From the cell containing the given text, extract its center point as [x, y] coordinate. 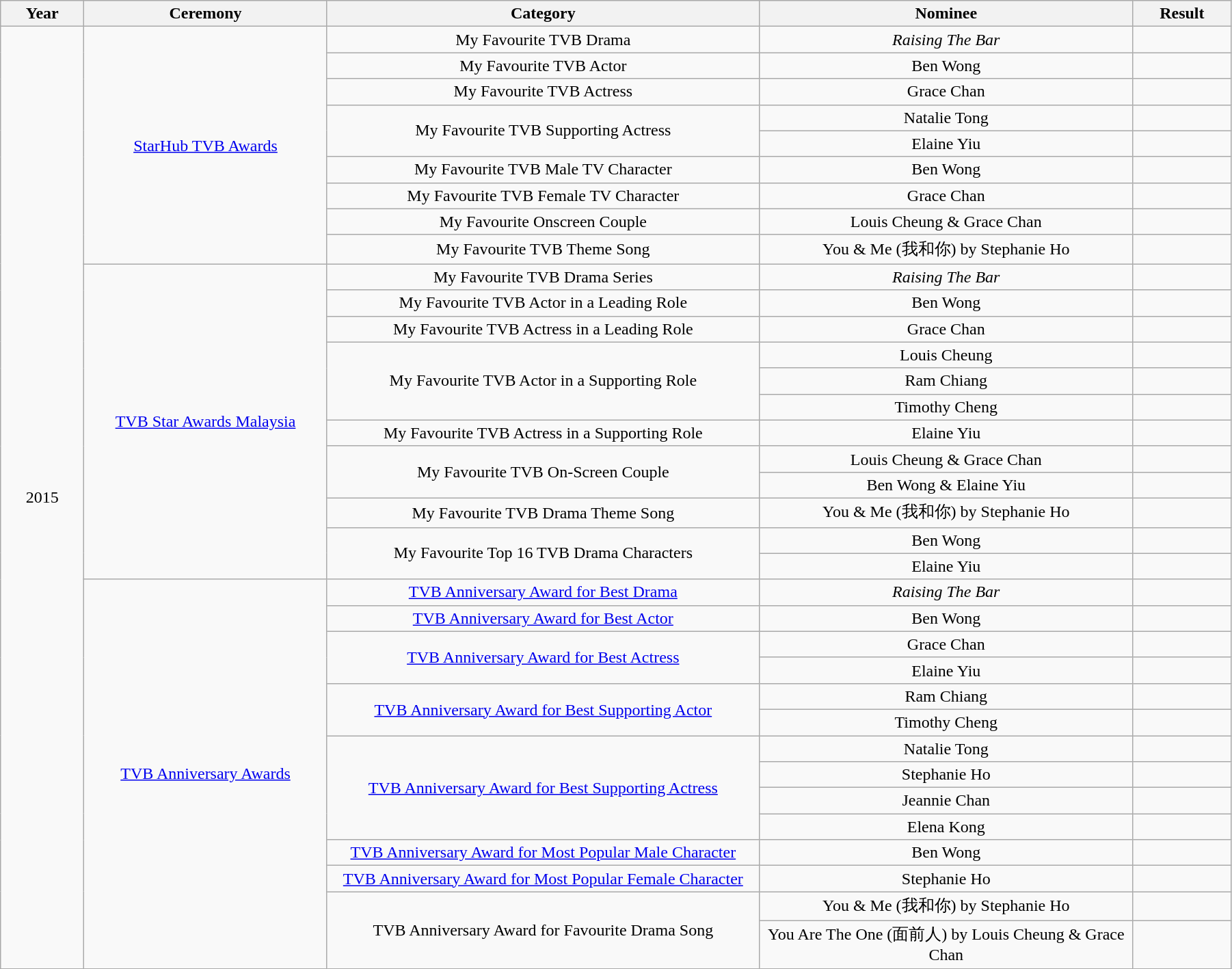
TVB Anniversary Award for Favourite Drama Song [543, 930]
TVB Anniversary Award for Best Actor [543, 618]
TVB Anniversary Award for Best Drama [543, 592]
Jeannie Chan [946, 801]
My Favourite TVB Male TV Character [543, 170]
My Favourite TVB Drama Theme Song [543, 513]
Year [42, 14]
TVB Anniversary Award for Best Supporting Actor [543, 709]
My Favourite TVB Actress in a Supporting Role [543, 433]
My Favourite TVB Actor in a Supporting Role [543, 381]
My Favourite TVB Theme Song [543, 249]
You Are The One (面前人) by Louis Cheung & Grace Chan [946, 944]
My Favourite TVB Supporting Actress [543, 131]
My Favourite TVB Actress in a Leading Role [543, 329]
TVB Anniversary Award for Most Popular Male Character [543, 853]
Result [1181, 14]
TVB Anniversary Award for Best Supporting Actress [543, 788]
TVB Anniversary Award for Most Popular Female Character [543, 879]
My Favourite TVB Actor [543, 66]
My Favourite TVB On-Screen Couple [543, 472]
My Favourite TVB Drama Series [543, 277]
My Favourite TVB Drama [543, 40]
TVB Anniversary Award for Best Actress [543, 657]
TVB Star Awards Malaysia [206, 421]
TVB Anniversary Awards [206, 774]
My Favourite TVB Female TV Character [543, 196]
My Favourite Onscreen Couple [543, 222]
Ceremony [206, 14]
StarHub TVB Awards [206, 145]
Elena Kong [946, 827]
My Favourite TVB Actor in a Leading Role [543, 303]
2015 [42, 498]
Ben Wong & Elaine Yiu [946, 485]
My Favourite TVB Actress [543, 92]
Category [543, 14]
My Favourite Top 16 TVB Drama Characters [543, 553]
Nominee [946, 14]
Louis Cheung [946, 355]
